Extract the [x, y] coordinate from the center of the cell holding the provided text.  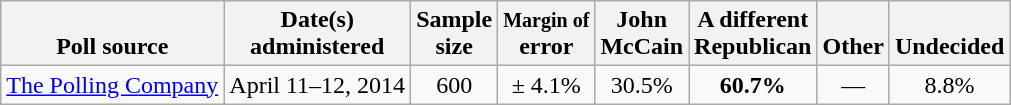
April 11–12, 2014 [318, 85]
JohnMcCain [642, 34]
Date(s)administered [318, 34]
600 [454, 85]
The Polling Company [112, 85]
60.7% [753, 85]
Other [853, 34]
± 4.1% [546, 85]
Samplesize [454, 34]
Margin oferror [546, 34]
— [853, 85]
30.5% [642, 85]
Poll source [112, 34]
Undecided [949, 34]
8.8% [949, 85]
A differentRepublican [753, 34]
